Identify which cell holds the provided text, then report its (X, Y) central coordinate. 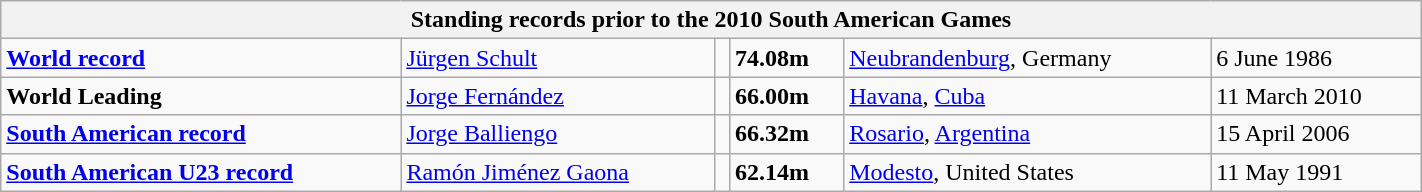
Modesto, United States (1028, 172)
Standing records prior to the 2010 South American Games (711, 20)
Rosario, Argentina (1028, 134)
66.00m (786, 96)
Havana, Cuba (1028, 96)
World Leading (201, 96)
66.32m (786, 134)
South American record (201, 134)
74.08m (786, 58)
Neubrandenburg, Germany (1028, 58)
11 May 1991 (1316, 172)
11 March 2010 (1316, 96)
South American U23 record (201, 172)
6 June 1986 (1316, 58)
Jorge Balliengo (558, 134)
62.14m (786, 172)
Jorge Fernández (558, 96)
World record (201, 58)
15 April 2006 (1316, 134)
Ramón Jiménez Gaona (558, 172)
Jürgen Schult (558, 58)
